Find where the given text appears and provide that cell's center as (x, y) coordinate. 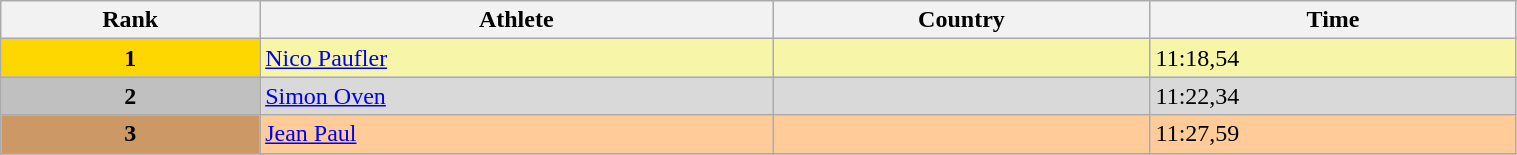
Rank (130, 20)
Simon Oven (516, 96)
1 (130, 58)
11:18,54 (1333, 58)
Country (962, 20)
11:27,59 (1333, 134)
Jean Paul (516, 134)
2 (130, 96)
Nico Paufler (516, 58)
Time (1333, 20)
11:22,34 (1333, 96)
Athlete (516, 20)
3 (130, 134)
